Provide the [x, y] coordinate of the cell's center where the given text is located.  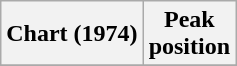
Peakposition [189, 34]
Chart (1974) [72, 34]
